Provide the [X, Y] coordinate of the cell's center where the given text is located.  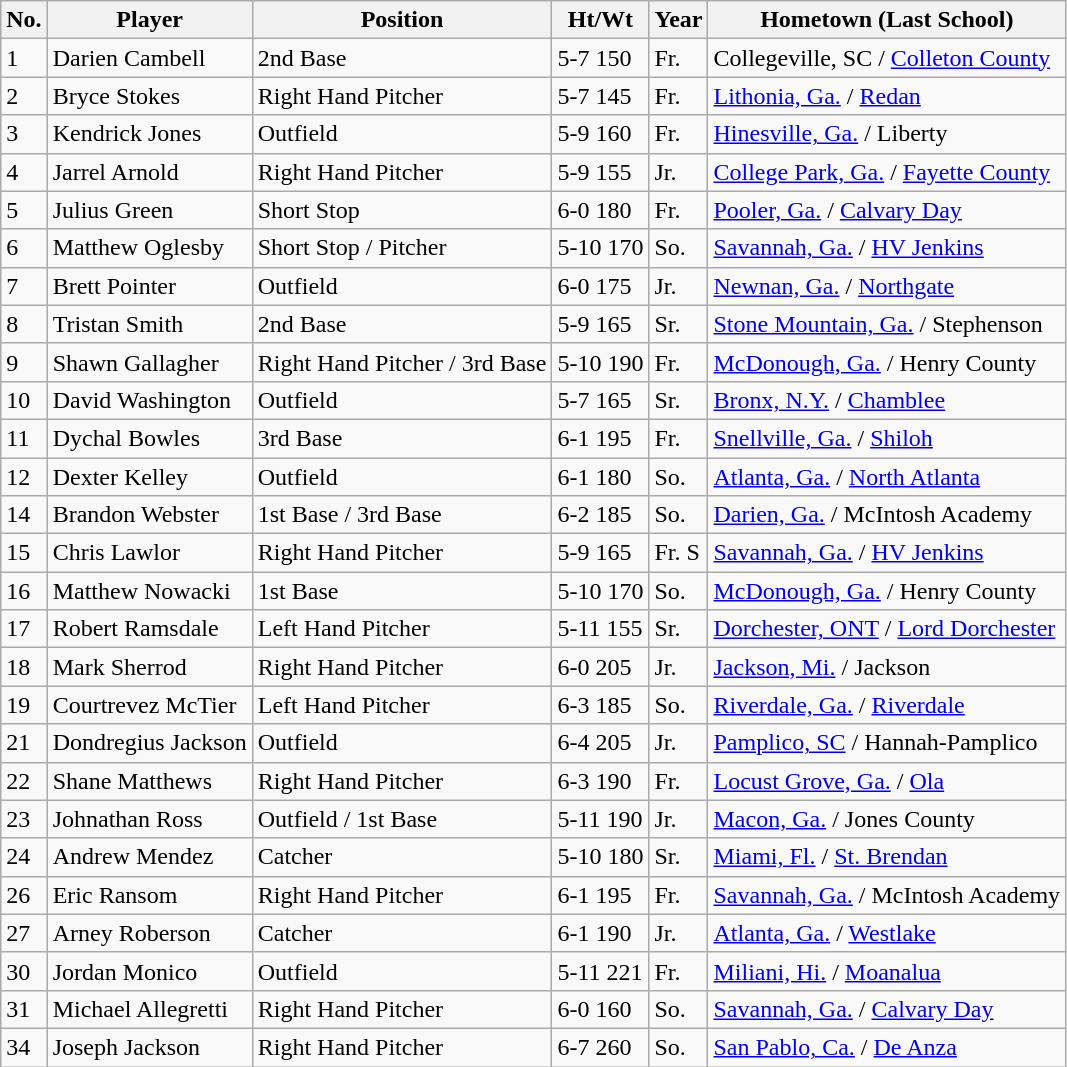
Lithonia, Ga. / Redan [887, 96]
5-11 221 [600, 971]
No. [24, 20]
Dychal Bowles [150, 438]
23 [24, 819]
27 [24, 933]
30 [24, 971]
6-0 180 [600, 210]
San Pablo, Ca. / De Anza [887, 1047]
Short Stop / Pitcher [402, 248]
Julius Green [150, 210]
18 [24, 667]
7 [24, 286]
5 [24, 210]
Savannah, Ga. / Calvary Day [887, 1009]
Atlanta, Ga. / Westlake [887, 933]
14 [24, 515]
Pamplico, SC / Hannah-Pamplico [887, 743]
1 [24, 58]
Jordan Monico [150, 971]
Jackson, Mi. / Jackson [887, 667]
Matthew Nowacki [150, 591]
Dorchester, ONT / Lord Dorchester [887, 629]
Position [402, 20]
Shane Matthews [150, 781]
Miliani, Hi. / Moanalua [887, 971]
6-7 260 [600, 1047]
11 [24, 438]
5-7 145 [600, 96]
Eric Ransom [150, 895]
Arney Roberson [150, 933]
Stone Mountain, Ga. / Stephenson [887, 324]
12 [24, 477]
6-2 185 [600, 515]
6-0 160 [600, 1009]
Kendrick Jones [150, 134]
Robert Ramsdale [150, 629]
22 [24, 781]
21 [24, 743]
Ht/Wt [600, 20]
8 [24, 324]
Michael Allegretti [150, 1009]
Right Hand Pitcher / 3rd Base [402, 362]
5-11 190 [600, 819]
5-7 165 [600, 400]
David Washington [150, 400]
Newnan, Ga. / Northgate [887, 286]
Courtrevez McTier [150, 705]
1st Base / 3rd Base [402, 515]
15 [24, 553]
6-1 190 [600, 933]
Tristan Smith [150, 324]
Bryce Stokes [150, 96]
Riverdale, Ga. / Riverdale [887, 705]
Collegeville, SC / Colleton County [887, 58]
6-0 205 [600, 667]
6-1 180 [600, 477]
Player [150, 20]
6-4 205 [600, 743]
Savannah, Ga. / McIntosh Academy [887, 895]
Brett Pointer [150, 286]
1st Base [402, 591]
6 [24, 248]
Year [678, 20]
Pooler, Ga. / Calvary Day [887, 210]
17 [24, 629]
24 [24, 857]
Shawn Gallagher [150, 362]
Hinesville, Ga. / Liberty [887, 134]
6-3 190 [600, 781]
Mark Sherrod [150, 667]
Brandon Webster [150, 515]
3rd Base [402, 438]
26 [24, 895]
Hometown (Last School) [887, 20]
6-0 175 [600, 286]
Chris Lawlor [150, 553]
Darien Cambell [150, 58]
Atlanta, Ga. / North Atlanta [887, 477]
5-10 190 [600, 362]
Johnathan Ross [150, 819]
Bronx, N.Y. / Chamblee [887, 400]
Andrew Mendez [150, 857]
5-7 150 [600, 58]
Jarrel Arnold [150, 172]
College Park, Ga. / Fayette County [887, 172]
Dexter Kelley [150, 477]
Darien, Ga. / McIntosh Academy [887, 515]
Macon, Ga. / Jones County [887, 819]
Miami, Fl. / St. Brendan [887, 857]
10 [24, 400]
31 [24, 1009]
9 [24, 362]
Fr. S [678, 553]
6-3 185 [600, 705]
5-11 155 [600, 629]
5-9 160 [600, 134]
Snellville, Ga. / Shiloh [887, 438]
Short Stop [402, 210]
Dondregius Jackson [150, 743]
2 [24, 96]
Outfield / 1st Base [402, 819]
5-9 155 [600, 172]
16 [24, 591]
3 [24, 134]
34 [24, 1047]
19 [24, 705]
Joseph Jackson [150, 1047]
Matthew Oglesby [150, 248]
Locust Grove, Ga. / Ola [887, 781]
4 [24, 172]
5-10 180 [600, 857]
